Detect which cell encompasses the target text, then output its [x, y] center coordinate. 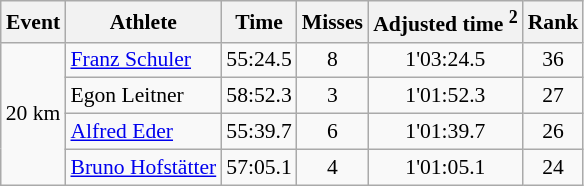
Alfred Eder [143, 132]
20 km [34, 113]
4 [332, 167]
Time [258, 22]
Franz Schuler [143, 60]
3 [332, 96]
27 [554, 96]
Misses [332, 22]
58:52.3 [258, 96]
36 [554, 60]
1'01:39.7 [446, 132]
Egon Leitner [143, 96]
Adjusted time 2 [446, 22]
1'01:05.1 [446, 167]
Athlete [143, 22]
1'01:52.3 [446, 96]
24 [554, 167]
57:05.1 [258, 167]
26 [554, 132]
55:24.5 [258, 60]
Rank [554, 22]
55:39.7 [258, 132]
6 [332, 132]
Event [34, 22]
8 [332, 60]
Bruno Hofstätter [143, 167]
1'03:24.5 [446, 60]
